Search for the cell housing the specified text and yield its [X, Y] center coordinate. 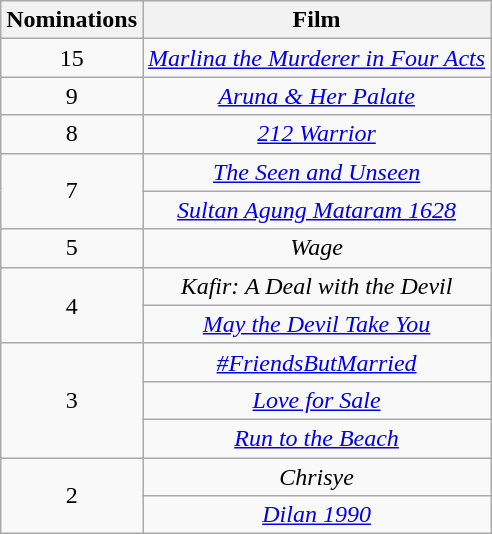
Chrisye [316, 477]
#FriendsButMarried [316, 362]
May the Devil Take You [316, 324]
Aruna & Her Palate [316, 96]
Kafir: A Deal with the Devil [316, 286]
Nominations [72, 20]
Run to the Beach [316, 438]
8 [72, 134]
Wage [316, 248]
Marlina the Murderer in Four Acts [316, 58]
15 [72, 58]
4 [72, 305]
3 [72, 400]
7 [72, 191]
Sultan Agung Mataram 1628 [316, 210]
212 Warrior [316, 134]
Dilan 1990 [316, 515]
5 [72, 248]
The Seen and Unseen [316, 172]
Film [316, 20]
Love for Sale [316, 400]
9 [72, 96]
2 [72, 496]
